Return (x, y) of the center of cell containing provided text 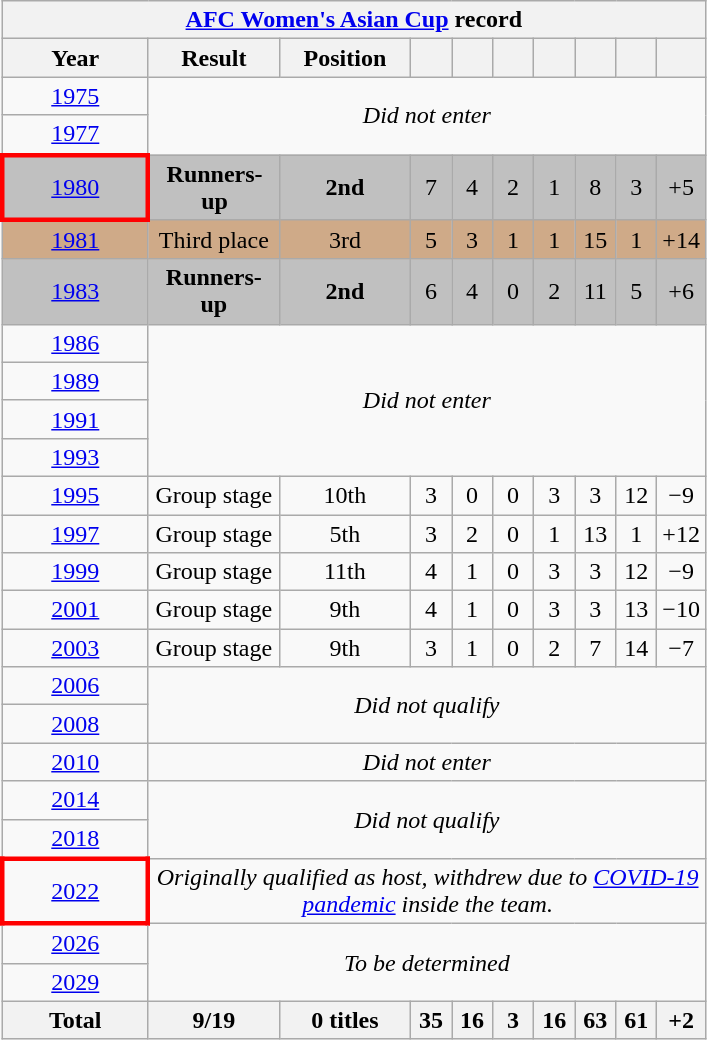
1997 (75, 533)
8 (596, 186)
1989 (75, 381)
2018 (75, 839)
1980 (75, 186)
1986 (75, 343)
9/19 (214, 1020)
1999 (75, 572)
2003 (75, 648)
10th (344, 495)
2008 (75, 724)
15 (596, 240)
Total (75, 1020)
+12 (682, 533)
−7 (682, 648)
−10 (682, 610)
1977 (75, 135)
+14 (682, 240)
2022 (75, 892)
2026 (75, 944)
11th (344, 572)
14 (636, 648)
35 (430, 1020)
To be determined (426, 963)
Third place (214, 240)
61 (636, 1020)
2010 (75, 762)
1981 (75, 240)
2006 (75, 686)
1983 (75, 292)
2029 (75, 982)
5th (344, 533)
+2 (682, 1020)
6 (430, 292)
Position (344, 58)
11 (596, 292)
+5 (682, 186)
3rd (344, 240)
2014 (75, 800)
Year (75, 58)
Result (214, 58)
+6 (682, 292)
1993 (75, 457)
Originally qualified as host, withdrew due to COVID-19 pandemic inside the team. (426, 892)
63 (596, 1020)
1975 (75, 96)
0 titles (344, 1020)
1991 (75, 419)
AFC Women's Asian Cup record (354, 20)
1995 (75, 495)
2001 (75, 610)
